Capture the cell that displays the provided text and extract its [x, y] central coordinate. 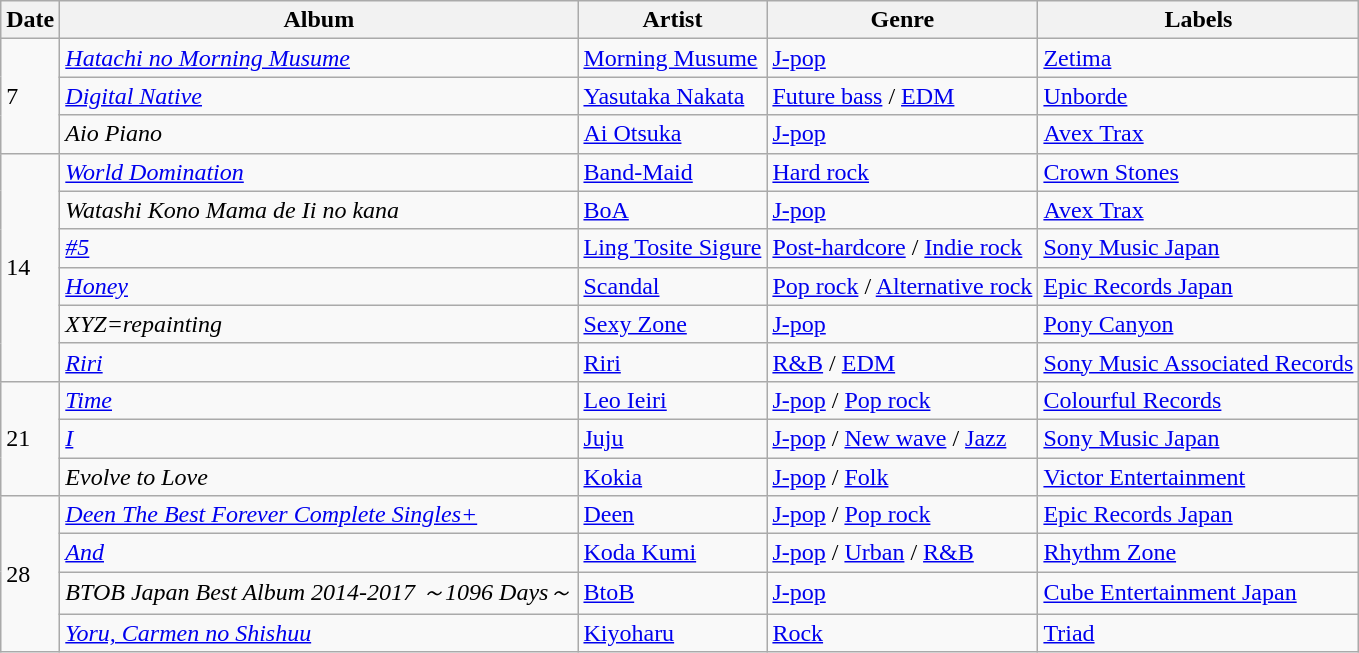
Album [319, 20]
I [319, 438]
Ling Tosite Sigure [672, 248]
Cube Entertainment Japan [1198, 594]
BtoB [672, 594]
Juju [672, 438]
Deen The Best Forever Complete Singles+ [319, 515]
Aio Piano [319, 134]
Labels [1198, 20]
Unborde [1198, 96]
Future bass / EDM [902, 96]
14 [30, 267]
XYZ=repainting [319, 324]
#5 [319, 248]
Yasutaka Nakata [672, 96]
J-pop / Folk [902, 477]
R&B / EDM [902, 362]
Sony Music Associated Records [1198, 362]
Victor Entertainment [1198, 477]
Sexy Zone [672, 324]
Leo Ieiri [672, 400]
Kiyoharu [672, 633]
BTOB Japan Best Album 2014-2017 ～1096 Days～ [319, 594]
Genre [902, 20]
Time [319, 400]
World Domination [319, 172]
Artist [672, 20]
Date [30, 20]
21 [30, 438]
Colourful Records [1198, 400]
Rhythm Zone [1198, 553]
Yoru, Carmen no Shishuu [319, 633]
And [319, 553]
Zetima [1198, 58]
Evolve to Love [319, 477]
Koda Kumi [672, 553]
28 [30, 574]
Pony Canyon [1198, 324]
J-pop / Urban / R&B [902, 553]
J-pop / New wave / Jazz [902, 438]
Deen [672, 515]
BoA [672, 210]
Band-Maid [672, 172]
Crown Stones [1198, 172]
Scandal [672, 286]
Triad [1198, 633]
Digital Native [319, 96]
Hard rock [902, 172]
Pop rock / Alternative rock [902, 286]
7 [30, 96]
Rock [902, 633]
Ai Otsuka [672, 134]
Post-hardcore / Indie rock [902, 248]
Hatachi no Morning Musume [319, 58]
Honey [319, 286]
Kokia [672, 477]
Morning Musume [672, 58]
Watashi Kono Mama de Ii no kana [319, 210]
